Provide the [x, y] coordinate of the cell's center where the given text is located.  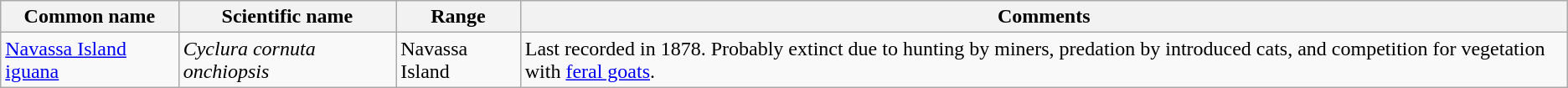
Navassa Island iguana [90, 60]
Comments [1044, 17]
Cyclura cornuta onchiopsis [287, 60]
Range [459, 17]
Common name [90, 17]
Last recorded in 1878. Probably extinct due to hunting by miners, predation by introduced cats, and competition for vegetation with feral goats. [1044, 60]
Navassa Island [459, 60]
Scientific name [287, 17]
